Pinpoint the cell where the given text exists, returning its (X, Y) midpoint coordinate. 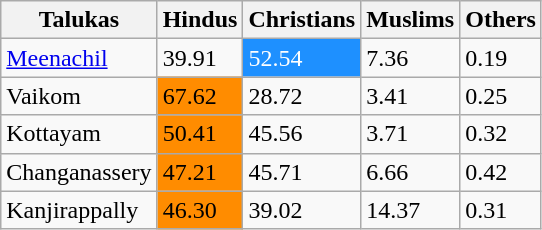
Talukas (79, 20)
Kottayam (79, 134)
47.21 (200, 172)
45.71 (302, 172)
Changanassery (79, 172)
50.41 (200, 134)
67.62 (200, 96)
14.37 (410, 210)
46.30 (200, 210)
Vaikom (79, 96)
45.56 (302, 134)
Kanjirappally (79, 210)
0.25 (501, 96)
0.19 (501, 58)
0.32 (501, 134)
Christians (302, 20)
3.41 (410, 96)
52.54 (302, 58)
0.31 (501, 210)
6.66 (410, 172)
Hindus (200, 20)
0.42 (501, 172)
39.02 (302, 210)
Meenachil (79, 58)
3.71 (410, 134)
Muslims (410, 20)
39.91 (200, 58)
Others (501, 20)
7.36 (410, 58)
28.72 (302, 96)
